Locate the cell with the specified text and output its [x, y] center coordinate. 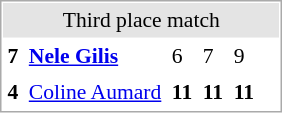
Coline Aumard [95, 92]
Third place match [142, 20]
9 [244, 56]
6 [182, 56]
4 [13, 92]
Nele Gilis [95, 56]
